Scan for the cell matching the given text and deliver its (x, y) coordinate at center. 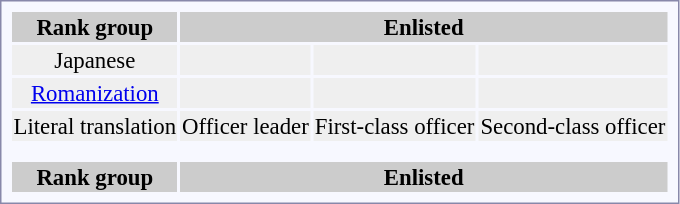
First-class officer (394, 126)
Officer leader (246, 126)
Romanization (95, 93)
Second-class officer (573, 126)
Literal translation (95, 126)
Japanese (95, 60)
